Pinpoint the cell where the given text exists, returning its (x, y) midpoint coordinate. 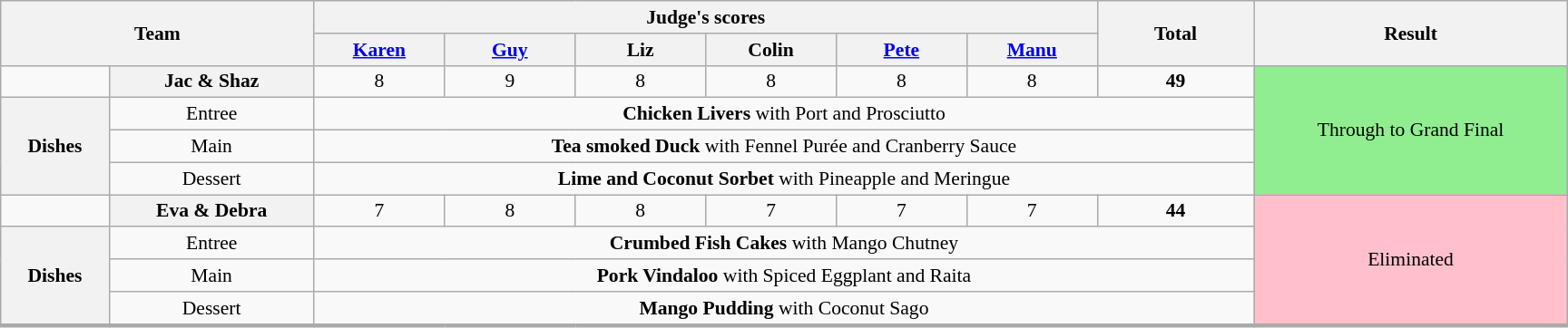
Eva & Debra (211, 211)
Liz (641, 50)
Through to Grand Final (1410, 130)
Manu (1032, 50)
Lime and Coconut Sorbet with Pineapple and Meringue (784, 178)
Chicken Livers with Port and Prosciutto (784, 114)
Pete (901, 50)
Guy (510, 50)
49 (1176, 82)
Team (158, 33)
Crumbed Fish Cakes with Mango Chutney (784, 244)
Eliminated (1410, 260)
Jac & Shaz (211, 82)
Karen (379, 50)
Tea smoked Duck with Fennel Purée and Cranberry Sauce (784, 147)
Total (1176, 33)
44 (1176, 211)
Mango Pudding with Coconut Sago (784, 308)
Pork Vindaloo with Spiced Eggplant and Raita (784, 275)
Colin (771, 50)
Result (1410, 33)
9 (510, 82)
Judge's scores (706, 17)
